Provide the [X, Y] coordinate of the cell's center where the given text is located.  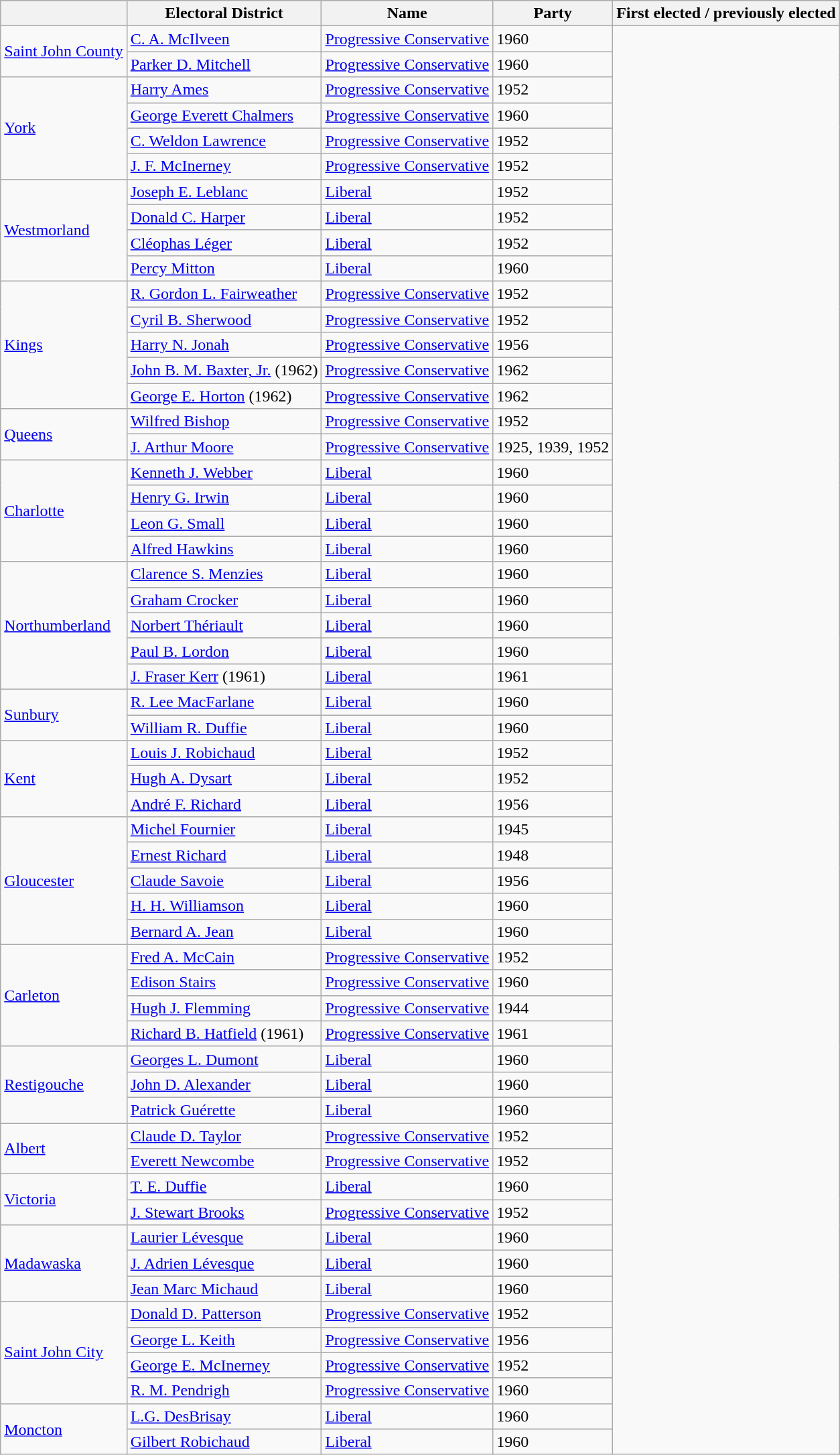
Claude D. Taylor [224, 1136]
R. Gordon L. Fairweather [224, 294]
George E. Horton (1962) [224, 396]
Hugh A. Dysart [224, 779]
H. H. Williamson [224, 906]
Donald C. Harper [224, 217]
Northumberland [64, 625]
Victoria [64, 1200]
Georges L. Dumont [224, 1059]
John B. M. Baxter, Jr. (1962) [224, 371]
J. Stewart Brooks [224, 1212]
André F. Richard [224, 804]
J. F. McInerney [224, 166]
Laurier Lévesque [224, 1238]
Cléophas Léger [224, 243]
Alfred Hawkins [224, 549]
Louis J. Robichaud [224, 753]
Jean Marc Michaud [224, 1289]
J. Adrien Lévesque [224, 1263]
Ernest Richard [224, 855]
Edison Stairs [224, 983]
1948 [553, 855]
R. Lee MacFarlane [224, 702]
Henry G. Irwin [224, 498]
Queens [64, 434]
George Everett Chalmers [224, 115]
Electoral District [224, 13]
Kenneth J. Webber [224, 472]
Joseph E. Leblanc [224, 192]
Kent [64, 779]
Kings [64, 344]
Norbert Thériault [224, 625]
Percy Mitton [224, 268]
Patrick Guérette [224, 1110]
Charlotte [64, 511]
C. A. McIlveen [224, 39]
York [64, 128]
Hugh J. Flemming [224, 1008]
1944 [553, 1008]
Albert [64, 1149]
Westmorland [64, 230]
George L. Keith [224, 1340]
Gilbert Robichaud [224, 1442]
John D. Alexander [224, 1084]
Graham Crocker [224, 600]
Saint John County [64, 52]
Restigouche [64, 1084]
1945 [553, 830]
Harry N. Jonah [224, 345]
William R. Duffie [224, 727]
Clarence S. Menzies [224, 574]
Everett Newcombe [224, 1161]
J. Fraser Kerr (1961) [224, 676]
Claude Savoie [224, 881]
Saint John City [64, 1352]
Fred A. McCain [224, 957]
Harry Ames [224, 90]
C. Weldon Lawrence [224, 141]
J. Arthur Moore [224, 447]
Bernard A. Jean [224, 932]
Moncton [64, 1429]
George E. McInerney [224, 1365]
R. M. Pendrigh [224, 1391]
1925, 1939, 1952 [553, 447]
Michel Fournier [224, 830]
First elected / previously elected [726, 13]
Sunbury [64, 714]
L.G. DesBrisay [224, 1416]
Richard B. Hatfield (1961) [224, 1033]
Gloucester [64, 881]
Name [407, 13]
Parker D. Mitchell [224, 64]
Wilfred Bishop [224, 422]
Leon G. Small [224, 523]
Party [553, 13]
Cyril B. Sherwood [224, 320]
Paul B. Lordon [224, 651]
T. E. Duffie [224, 1187]
Donald D. Patterson [224, 1314]
Carleton [64, 995]
Madawaska [64, 1263]
